Output the [X, Y] coordinate of the center of the cell containing the given text.  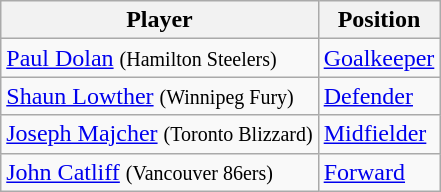
Forward [379, 172]
Defender [379, 96]
Paul Dolan (Hamilton Steelers) [160, 58]
Midfielder [379, 134]
Joseph Majcher (Toronto Blizzard) [160, 134]
Goalkeeper [379, 58]
Shaun Lowther (Winnipeg Fury) [160, 96]
Position [379, 20]
Player [160, 20]
John Catliff (Vancouver 86ers) [160, 172]
